Detect which cell encompasses the target text, then output its [x, y] center coordinate. 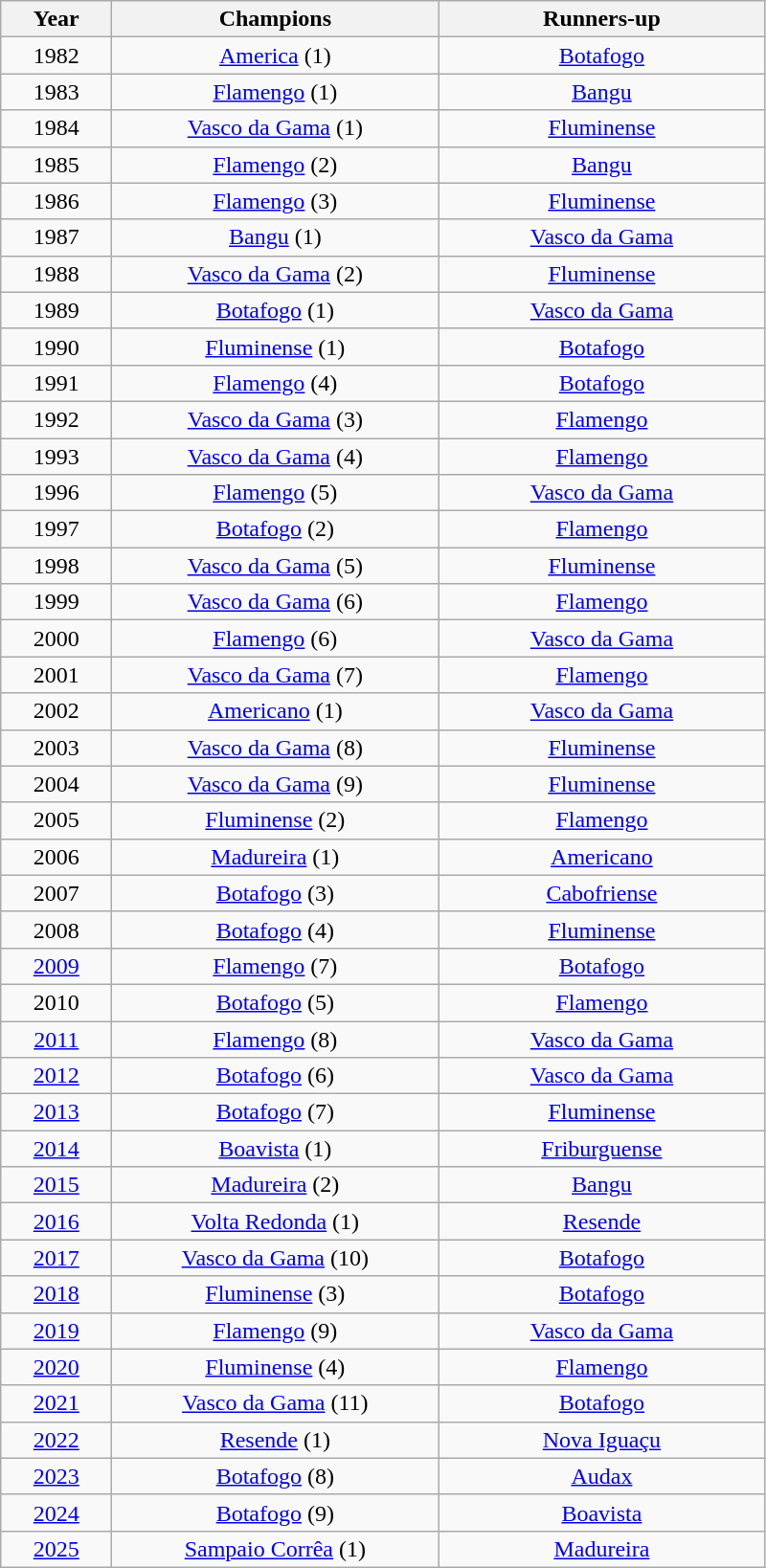
Vasco da Gama (2) [276, 274]
Flamengo (8) [276, 1039]
2011 [56, 1039]
Botafogo (9) [276, 1512]
1988 [56, 274]
2001 [56, 675]
2010 [56, 1002]
2008 [56, 930]
Vasco da Gama (6) [276, 602]
2019 [56, 1331]
Fluminense (3) [276, 1294]
Bangu (1) [276, 237]
2002 [56, 711]
2015 [56, 1185]
Botafogo (3) [276, 893]
Flamengo (3) [276, 201]
1989 [56, 310]
2012 [56, 1076]
1990 [56, 347]
2021 [56, 1403]
1999 [56, 602]
Flamengo (9) [276, 1331]
Botafogo (6) [276, 1076]
2005 [56, 820]
Flamengo (4) [276, 383]
2013 [56, 1112]
Vasco da Gama (1) [276, 128]
Boavista (1) [276, 1149]
2022 [56, 1440]
1996 [56, 493]
2018 [56, 1294]
2016 [56, 1221]
Fluminense (2) [276, 820]
Vasco da Gama (9) [276, 784]
Cabofriense [601, 893]
Vasco da Gama (3) [276, 419]
2025 [56, 1549]
2007 [56, 893]
Year [56, 19]
Madureira [601, 1549]
Volta Redonda (1) [276, 1221]
Vasco da Gama (5) [276, 566]
Vasco da Gama (7) [276, 675]
2009 [56, 966]
Resende [601, 1221]
2014 [56, 1149]
Runners-up [601, 19]
2004 [56, 784]
Champions [276, 19]
Botafogo (5) [276, 1002]
Botafogo (1) [276, 310]
Botafogo (4) [276, 930]
2000 [56, 638]
Flamengo (6) [276, 638]
Friburguense [601, 1149]
1993 [56, 457]
2023 [56, 1476]
1997 [56, 529]
Botafogo (7) [276, 1112]
Flamengo (1) [276, 92]
America (1) [276, 56]
Americano [601, 857]
Americano (1) [276, 711]
Botafogo (8) [276, 1476]
2003 [56, 748]
2024 [56, 1512]
1984 [56, 128]
1987 [56, 237]
Fluminense (4) [276, 1367]
1982 [56, 56]
Vasco da Gama (10) [276, 1258]
Vasco da Gama (11) [276, 1403]
Fluminense (1) [276, 347]
Vasco da Gama (8) [276, 748]
1985 [56, 165]
2017 [56, 1258]
Resende (1) [276, 1440]
1986 [56, 201]
Sampaio Corrêa (1) [276, 1549]
1991 [56, 383]
Nova Iguaçu [601, 1440]
Boavista [601, 1512]
1992 [56, 419]
Madureira (1) [276, 857]
Audax [601, 1476]
Flamengo (7) [276, 966]
Vasco da Gama (4) [276, 457]
Madureira (2) [276, 1185]
2020 [56, 1367]
1998 [56, 566]
Flamengo (5) [276, 493]
1983 [56, 92]
Flamengo (2) [276, 165]
2006 [56, 857]
Botafogo (2) [276, 529]
